For the text-containing cell, return its midpoint in [x, y] coordinate format. 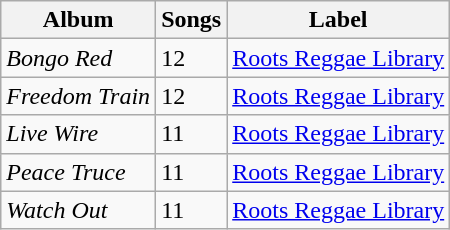
Freedom Train [78, 96]
Album [78, 20]
Bongo Red [78, 58]
Watch Out [78, 210]
Live Wire [78, 134]
Peace Truce [78, 172]
Label [338, 20]
Songs [192, 20]
